Output the (X, Y) coordinate of the center of the cell containing the given text.  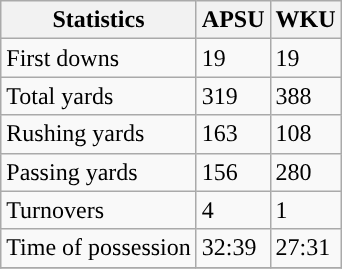
1 (306, 210)
Passing yards (99, 172)
388 (306, 96)
Time of possession (99, 248)
163 (233, 134)
280 (306, 172)
4 (233, 210)
319 (233, 96)
Turnovers (99, 210)
108 (306, 134)
27:31 (306, 248)
Rushing yards (99, 134)
WKU (306, 20)
156 (233, 172)
APSU (233, 20)
Total yards (99, 96)
32:39 (233, 248)
Statistics (99, 20)
First downs (99, 58)
